Extract the (x, y) coordinate from the center of the cell holding the provided text.  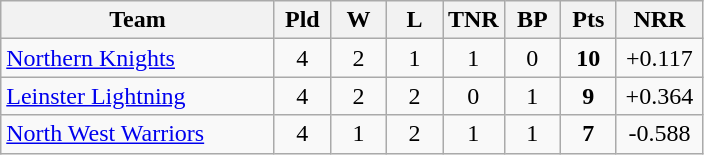
Northern Knights (138, 58)
Pts (588, 20)
9 (588, 96)
NRR (659, 20)
+0.117 (659, 58)
10 (588, 58)
W (358, 20)
North West Warriors (138, 134)
L (414, 20)
Pld (302, 20)
TNR (473, 20)
-0.588 (659, 134)
Leinster Lightning (138, 96)
BP (532, 20)
Team (138, 20)
+0.364 (659, 96)
7 (588, 134)
